Output the [X, Y] coordinate of the center of the cell containing the given text.  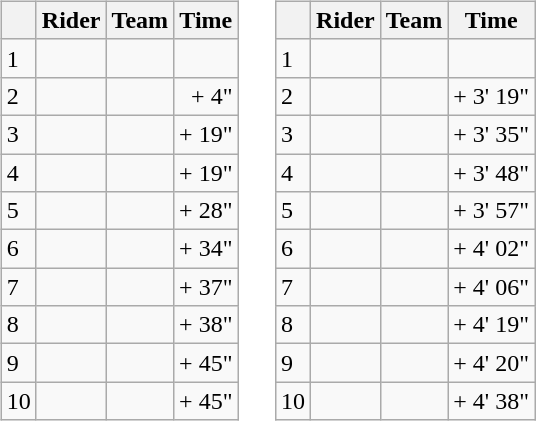
+ 4" [206, 96]
+ 3' 57" [492, 211]
+ 3' 48" [492, 173]
+ 34" [206, 249]
+ 4' 02" [492, 249]
+ 3' 35" [492, 134]
+ 37" [206, 287]
+ 38" [206, 325]
+ 4' 38" [492, 401]
+ 3' 19" [492, 96]
+ 4' 19" [492, 325]
+ 4' 20" [492, 363]
+ 28" [206, 211]
+ 4' 06" [492, 287]
